Find where the given text appears and provide that cell's center as [x, y] coordinate. 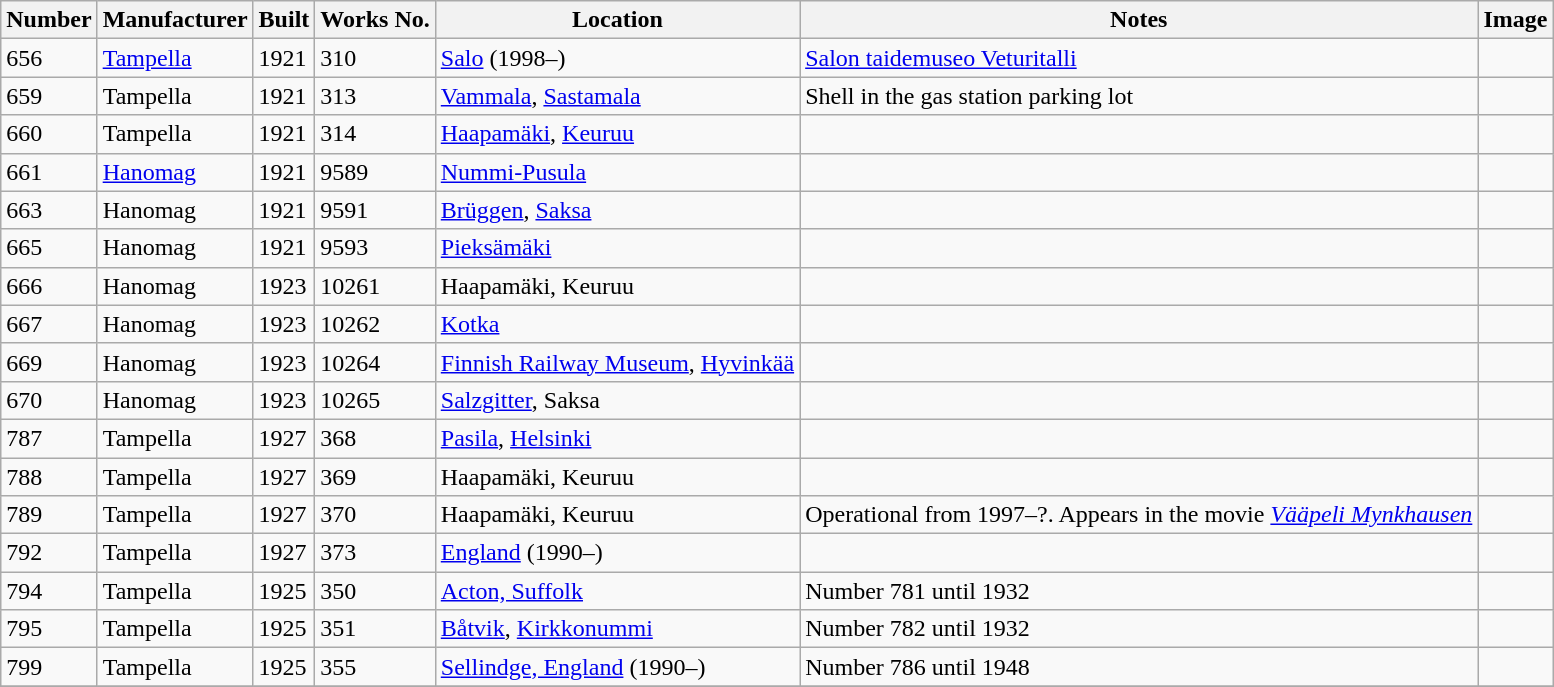
Salzgitter, Saksa [617, 400]
10265 [375, 400]
Pasila, Helsinki [617, 438]
10264 [375, 362]
Brüggen, Saksa [617, 210]
795 [49, 629]
Operational from 1997–?. Appears in the movie Vääpeli Mynkhausen [1139, 515]
663 [49, 210]
Shell in the gas station parking lot [1139, 96]
Kotka [617, 324]
Sellindge, England (1990–) [617, 667]
Pieksämäki [617, 248]
659 [49, 96]
787 [49, 438]
Notes [1139, 20]
369 [375, 477]
789 [49, 515]
792 [49, 553]
Båtvik, Kirkkonummi [617, 629]
666 [49, 286]
669 [49, 362]
10262 [375, 324]
Built [284, 20]
9593 [375, 248]
310 [375, 58]
370 [375, 515]
Salon taidemuseo Veturitalli [1139, 58]
Acton, Suffolk [617, 591]
373 [375, 553]
Image [1516, 20]
Salo (1998–) [617, 58]
788 [49, 477]
Number 781 until 1932 [1139, 591]
Nummi-Pusula [617, 172]
794 [49, 591]
Number 782 until 1932 [1139, 629]
Works No. [375, 20]
350 [375, 591]
368 [375, 438]
665 [49, 248]
Location [617, 20]
9591 [375, 210]
351 [375, 629]
Finnish Railway Museum, Hyvinkää [617, 362]
667 [49, 324]
Number 786 until 1948 [1139, 667]
10261 [375, 286]
Vammala, Sastamala [617, 96]
355 [375, 667]
799 [49, 667]
9589 [375, 172]
670 [49, 400]
661 [49, 172]
Manufacturer [175, 20]
660 [49, 134]
314 [375, 134]
313 [375, 96]
Number [49, 20]
656 [49, 58]
England (1990–) [617, 553]
